Return (x, y) of the center of cell containing provided text 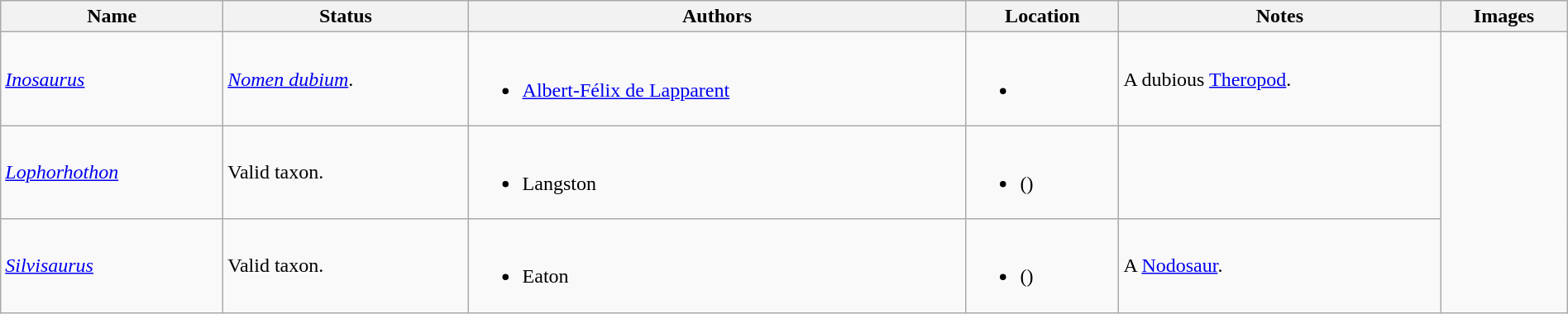
Inosaurus (112, 79)
Eaton (710, 266)
Name (112, 17)
A dubious Theropod. (1280, 79)
Lophorhothon (112, 172)
Location (1042, 17)
Authors (717, 17)
Images (1503, 17)
Status (346, 17)
Langston (710, 172)
A Nodosaur. (1280, 266)
Silvisaurus (112, 266)
Nomen dubium. (346, 79)
Notes (1280, 17)
Albert-Félix de Lapparent (710, 79)
